Return (x, y) of the center of cell containing provided text 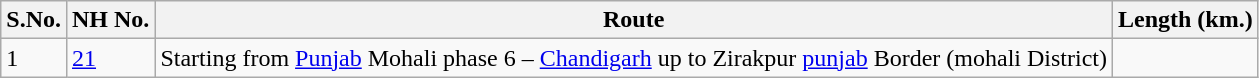
21 (110, 58)
Starting from Punjab Mohali phase 6 – Chandigarh up to Zirakpur punjab Border (mohali District) (634, 58)
Route (634, 20)
Length (km.) (1185, 20)
S.No. (34, 20)
1 (34, 58)
NH No. (110, 20)
